Output the [X, Y] coordinate of the center of the cell containing the given text.  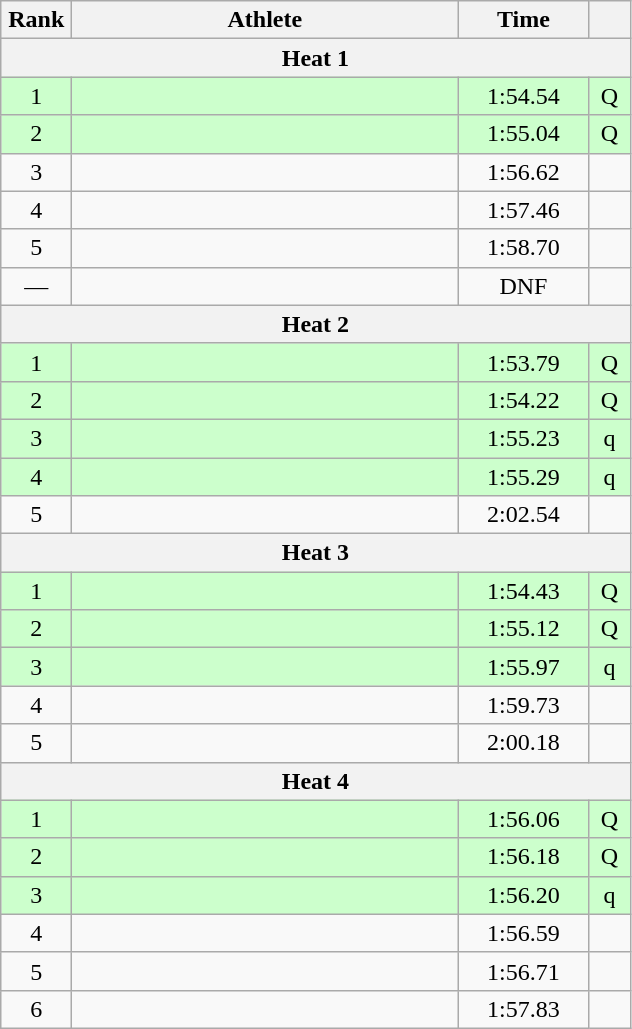
1:55.29 [524, 477]
1:56.59 [524, 933]
1:55.23 [524, 438]
1:53.79 [524, 362]
Rank [36, 20]
1:58.70 [524, 248]
2:00.18 [524, 743]
1:56.20 [524, 895]
Athlete [265, 20]
Heat 1 [316, 58]
— [36, 286]
DNF [524, 286]
1:55.97 [524, 667]
1:56.06 [524, 819]
1:56.18 [524, 857]
1:59.73 [524, 705]
1:55.04 [524, 134]
1:54.22 [524, 400]
Heat 4 [316, 781]
Heat 2 [316, 324]
1:56.62 [524, 172]
Heat 3 [316, 553]
Time [524, 20]
1:54.43 [524, 591]
1:55.12 [524, 629]
1:56.71 [524, 971]
1:54.54 [524, 96]
6 [36, 1009]
1:57.46 [524, 210]
2:02.54 [524, 515]
1:57.83 [524, 1009]
